Extract the [x, y] coordinate from the center of the cell holding the provided text.  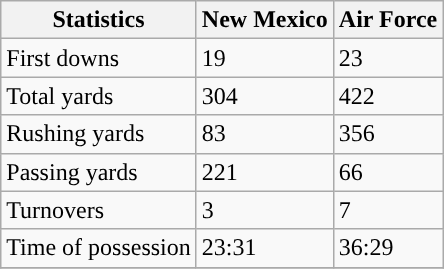
Time of possession [99, 248]
221 [264, 172]
304 [264, 96]
Total yards [99, 96]
Statistics [99, 20]
First downs [99, 58]
7 [388, 210]
356 [388, 134]
Rushing yards [99, 134]
23 [388, 58]
36:29 [388, 248]
19 [264, 58]
66 [388, 172]
23:31 [264, 248]
New Mexico [264, 20]
Turnovers [99, 210]
Air Force [388, 20]
422 [388, 96]
Passing yards [99, 172]
83 [264, 134]
3 [264, 210]
